Return (x, y) of the center of cell containing provided text 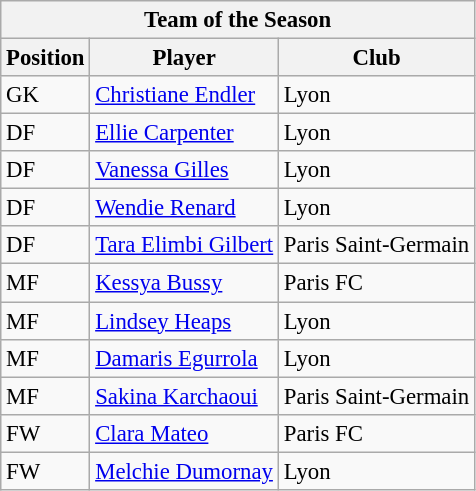
Vanessa Gilles (184, 170)
Ellie Carpenter (184, 133)
Clara Mateo (184, 433)
Sakina Karchaoui (184, 396)
Tara Elimbi Gilbert (184, 245)
Wendie Renard (184, 208)
Damaris Egurrola (184, 358)
Team of the Season (238, 20)
Position (46, 58)
Melchie Dumornay (184, 471)
Christiane Endler (184, 95)
Kessya Bussy (184, 283)
GK (46, 95)
Lindsey Heaps (184, 321)
Player (184, 58)
Club (377, 58)
